Return (x, y) of the center of cell containing provided text 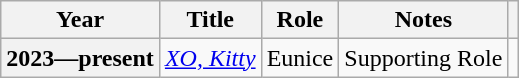
Supporting Role (424, 58)
2023—present (80, 58)
Eunice (300, 58)
XO, Kitty (210, 58)
Role (300, 20)
Year (80, 20)
Title (210, 20)
Notes (424, 20)
